Pinpoint the cell where the given text exists, returning its (x, y) midpoint coordinate. 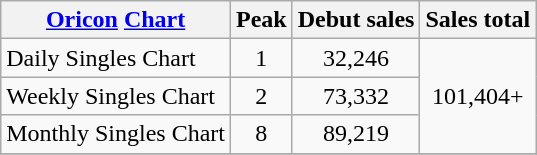
73,332 (356, 96)
1 (261, 58)
Daily Singles Chart (116, 58)
8 (261, 134)
Sales total (478, 20)
89,219 (356, 134)
32,246 (356, 58)
101,404+ (478, 96)
Oricon Chart (116, 20)
Peak (261, 20)
2 (261, 96)
Monthly Singles Chart (116, 134)
Weekly Singles Chart (116, 96)
Debut sales (356, 20)
